Capture the cell that displays the provided text and extract its [x, y] central coordinate. 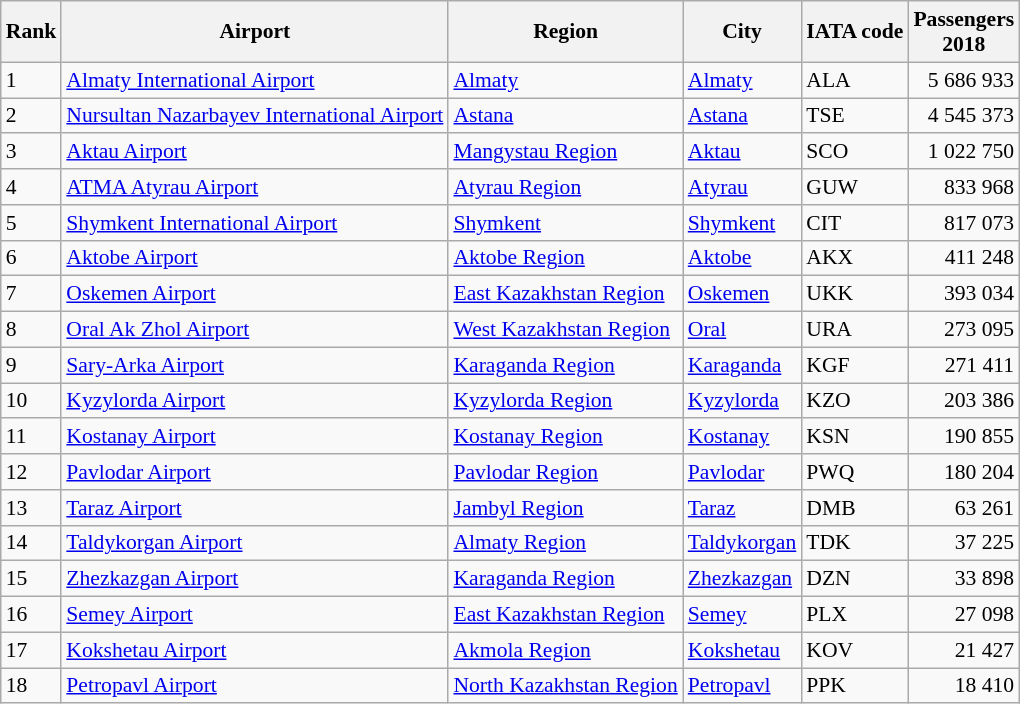
Taldykorgan Airport [254, 543]
Passengers 2018 [964, 32]
8 [32, 330]
City [742, 32]
5 686 933 [964, 80]
ALA [854, 80]
IATA code [854, 32]
Taldykorgan [742, 543]
9 [32, 365]
Kostanay [742, 437]
Taraz Airport [254, 508]
13 [32, 508]
URA [854, 330]
Kyzylorda [742, 401]
14 [32, 543]
37 225 [964, 543]
Atyrau Region [565, 187]
271 411 [964, 365]
203 386 [964, 401]
SCO [854, 152]
KGF [854, 365]
Aktobe [742, 258]
Kyzylorda Region [565, 401]
Jambyl Region [565, 508]
5 [32, 223]
Nursultan Nazarbayev International Airport [254, 116]
Aktobe Airport [254, 258]
KZO [854, 401]
21 427 [964, 650]
Kostanay Region [565, 437]
10 [32, 401]
3 [32, 152]
4 [32, 187]
17 [32, 650]
15 [32, 579]
Kokshetau [742, 650]
2 [32, 116]
Region [565, 32]
West Kazakhstan Region [565, 330]
PWQ [854, 472]
Kostanay Airport [254, 437]
Zhezkazgan Airport [254, 579]
833 968 [964, 187]
Aktau Airport [254, 152]
12 [32, 472]
GUW [854, 187]
180 204 [964, 472]
Oral [742, 330]
Semey Airport [254, 615]
KOV [854, 650]
Semey [742, 615]
11 [32, 437]
TDK [854, 543]
Oskemen [742, 294]
817 073 [964, 223]
Akmola Region [565, 650]
Shymkent International Airport [254, 223]
KSN [854, 437]
Pavlodar Region [565, 472]
CIT [854, 223]
Aktobe Region [565, 258]
Taraz [742, 508]
Kokshetau Airport [254, 650]
Petropavl [742, 686]
1 [32, 80]
North Kazakhstan Region [565, 686]
Airport [254, 32]
Aktau [742, 152]
Oral Ak Zhol Airport [254, 330]
Kyzylorda Airport [254, 401]
PPK [854, 686]
Mangystau Region [565, 152]
DZN [854, 579]
Sary-Arka Airport [254, 365]
Petropavl Airport [254, 686]
7 [32, 294]
33 898 [964, 579]
Pavlodar Airport [254, 472]
PLX [854, 615]
411 248 [964, 258]
1 022 750 [964, 152]
393 034 [964, 294]
UKK [854, 294]
6 [32, 258]
Zhezkazgan [742, 579]
TSE [854, 116]
16 [32, 615]
4 545 373 [964, 116]
Oskemen Airport [254, 294]
Almaty International Airport [254, 80]
Atyrau [742, 187]
Karaganda [742, 365]
AKX [854, 258]
18 410 [964, 686]
DMB [854, 508]
27 098 [964, 615]
63 261 [964, 508]
190 855 [964, 437]
273 095 [964, 330]
ATMA Atyrau Airport [254, 187]
Pavlodar [742, 472]
18 [32, 686]
Rank [32, 32]
Almaty Region [565, 543]
